Detect which cell encompasses the target text, then output its [X, Y] center coordinate. 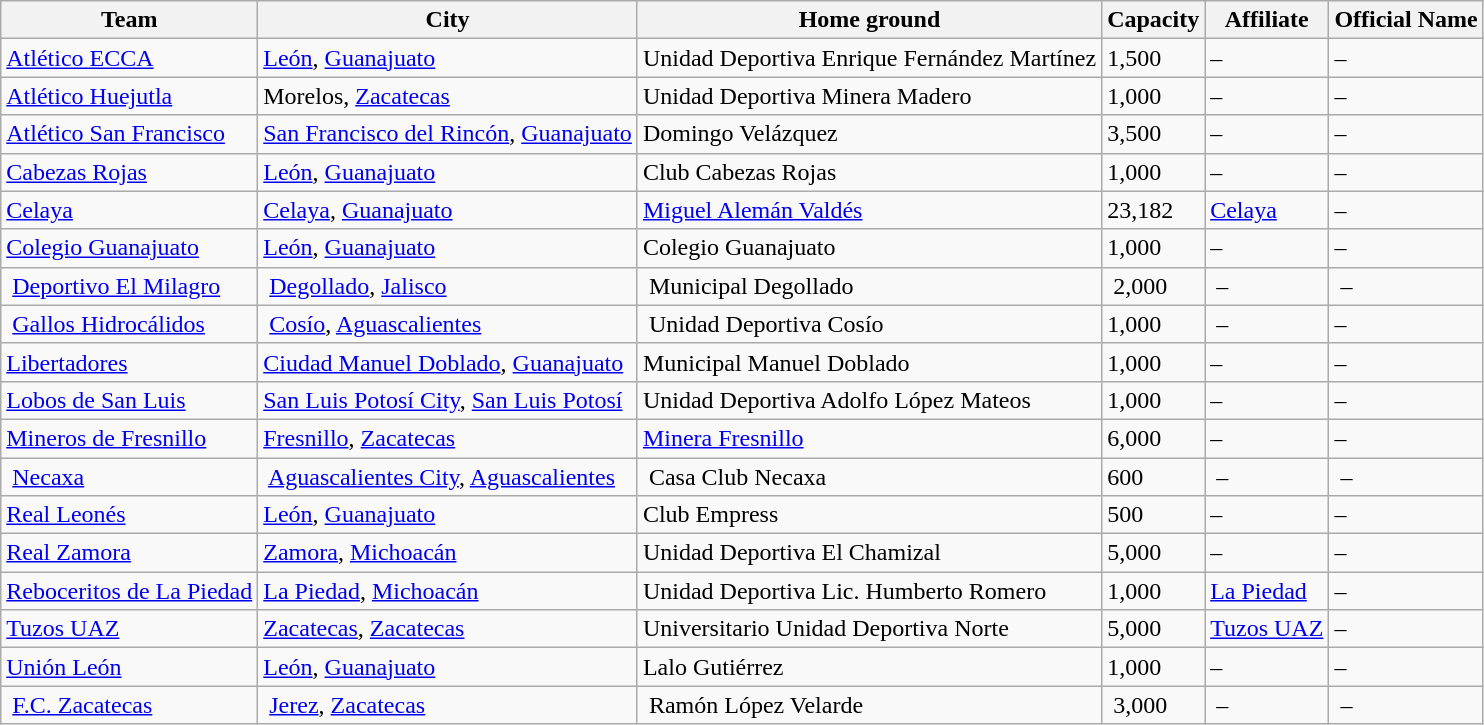
Unidad Deportiva Enrique Fernández Martínez [869, 58]
1,500 [1154, 58]
Unidad Deportiva Lic. Humberto Romero [869, 591]
Lobos de San Luis [130, 400]
Unidad Deportiva Minera Madero [869, 96]
Atlético Huejutla [130, 96]
Domingo Velázquez [869, 134]
Unidad Deportiva Cosío [869, 324]
Aguascalientes City, Aguascalientes [448, 477]
Celaya, Guanajuato [448, 210]
Affiliate [1267, 20]
City [448, 20]
Ciudad Manuel Doblado, Guanajuato [448, 362]
Minera Fresnillo [869, 438]
Capacity [1154, 20]
Club Cabezas Rojas [869, 172]
Fresnillo, Zacatecas [448, 438]
3,500 [1154, 134]
Unidad Deportiva Adolfo López Mateos [869, 400]
Home ground [869, 20]
Real Zamora [130, 553]
Necaxa [130, 477]
Atlético San Francisco [130, 134]
San Francisco del Rincón, Guanajuato [448, 134]
Zamora, Michoacán [448, 553]
Gallos Hidrocálidos [130, 324]
Unidad Deportiva El Chamizal [869, 553]
Municipal Manuel Doblado [869, 362]
Ramón López Velarde [869, 705]
23,182 [1154, 210]
Casa Club Necaxa [869, 477]
500 [1154, 515]
Jerez, Zacatecas [448, 705]
2,000 [1154, 286]
Official Name [1406, 20]
Degollado, Jalisco [448, 286]
Municipal Degollado [869, 286]
Miguel Alemán Valdés [869, 210]
La Piedad [1267, 591]
Libertadores [130, 362]
Lalo Gutiérrez [869, 667]
Morelos, Zacatecas [448, 96]
Universitario Unidad Deportiva Norte [869, 629]
Atlético ECCA [130, 58]
Real Leonés [130, 515]
Unión León [130, 667]
Reboceritos de La Piedad [130, 591]
Team [130, 20]
Zacatecas, Zacatecas [448, 629]
F.C. Zacatecas [130, 705]
Mineros de Fresnillo [130, 438]
Cosío, Aguascalientes [448, 324]
600 [1154, 477]
Deportivo El Milagro [130, 286]
San Luis Potosí City, San Luis Potosí [448, 400]
Club Empress [869, 515]
Cabezas Rojas [130, 172]
6,000 [1154, 438]
3,000 [1154, 705]
La Piedad, Michoacán [448, 591]
